From the cell containing the given text, extract its center point as (x, y) coordinate. 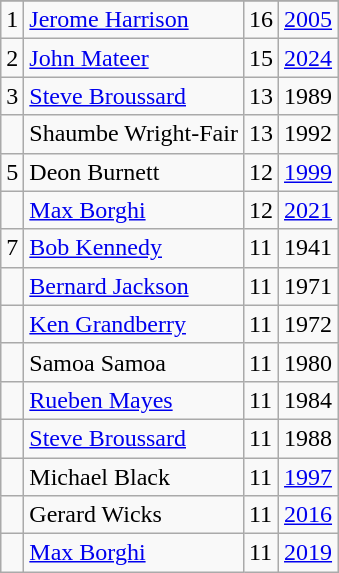
Gerard Wicks (134, 515)
Bernard Jackson (134, 286)
Rueben Mayes (134, 400)
1992 (308, 134)
1984 (308, 400)
1988 (308, 438)
2005 (308, 20)
15 (260, 58)
3 (12, 96)
Deon Burnett (134, 172)
1980 (308, 362)
1 (12, 20)
2016 (308, 515)
Jerome Harrison (134, 20)
16 (260, 20)
1989 (308, 96)
Shaumbe Wright-Fair (134, 134)
7 (12, 248)
5 (12, 172)
1941 (308, 248)
John Mateer (134, 58)
1999 (308, 172)
2024 (308, 58)
Michael Black (134, 477)
2021 (308, 210)
1972 (308, 324)
2 (12, 58)
Samoa Samoa (134, 362)
Bob Kennedy (134, 248)
1971 (308, 286)
Ken Grandberry (134, 324)
2019 (308, 553)
1997 (308, 477)
